Scan for the cell matching the given text and deliver its (x, y) coordinate at center. 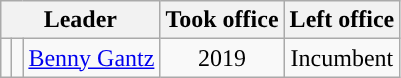
2019 (222, 58)
Benny Gantz (92, 58)
Took office (222, 20)
Incumbent (342, 58)
Leader (80, 20)
Left office (342, 20)
